Return (x, y) of the center of cell containing provided text 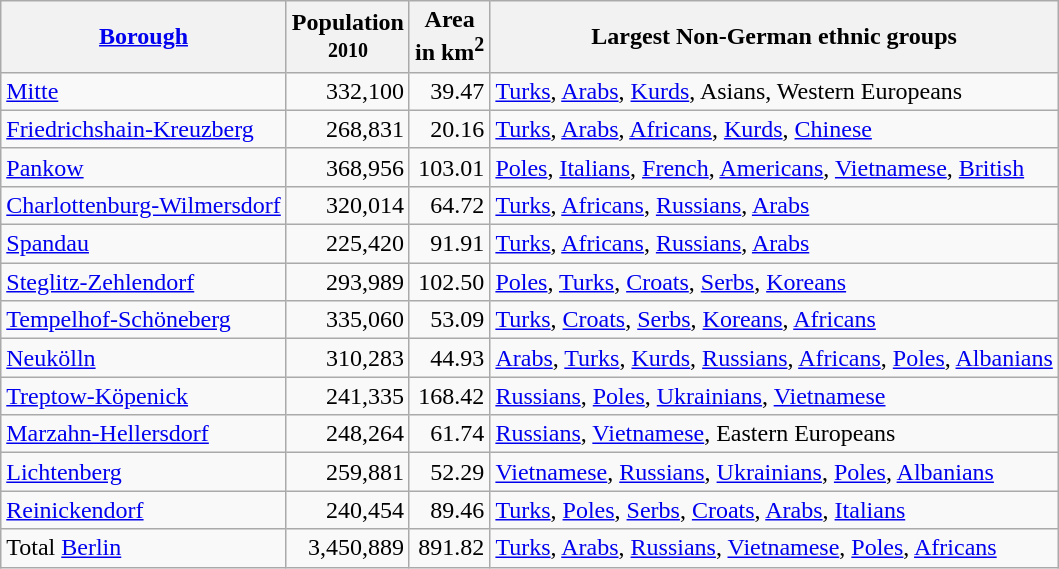
Mitte (144, 91)
320,014 (348, 205)
Neukölln (144, 358)
Pankow (144, 167)
Turks, Arabs, Russians, Vietnamese, Poles, Africans (774, 548)
241,335 (348, 396)
Arabs, Turks, Kurds, Russians, Africans, Poles, Albanians (774, 358)
Area in km2 (449, 37)
Russians, Poles, Ukrainians, Vietnamese (774, 396)
39.47 (449, 91)
Russians, Vietnamese, Eastern Europeans (774, 434)
91.91 (449, 244)
20.16 (449, 129)
293,989 (348, 282)
168.42 (449, 396)
Largest Non-German ethnic groups (774, 37)
Friedrichshain-Kreuzberg (144, 129)
Poles, Italians, French, Americans, Vietnamese, British (774, 167)
Charlottenburg-Wilmersdorf (144, 205)
225,420 (348, 244)
Marzahn-Hellersdorf (144, 434)
310,283 (348, 358)
Turks, Poles, Serbs, Croats, Arabs, Italians (774, 510)
Turks, Arabs, Africans, Kurds, Chinese (774, 129)
3,450,889 (348, 548)
Poles, Turks, Croats, Serbs, Koreans (774, 282)
891.82 (449, 548)
248,264 (348, 434)
335,060 (348, 320)
52.29 (449, 472)
368,956 (348, 167)
268,831 (348, 129)
Steglitz-Zehlendorf (144, 282)
Tempelhof-Schöneberg (144, 320)
102.50 (449, 282)
Spandau (144, 244)
89.46 (449, 510)
332,100 (348, 91)
53.09 (449, 320)
Population 2010 (348, 37)
103.01 (449, 167)
240,454 (348, 510)
44.93 (449, 358)
Reinickendorf (144, 510)
Turks, Croats, Serbs, Koreans, Africans (774, 320)
Lichtenberg (144, 472)
Vietnamese, Russians, Ukrainians, Poles, Albanians (774, 472)
Borough (144, 37)
Total Berlin (144, 548)
259,881 (348, 472)
64.72 (449, 205)
Treptow-Köpenick (144, 396)
Turks, Arabs, Kurds, Asians, Western Europeans (774, 91)
61.74 (449, 434)
